From the cell containing the given text, extract its center point as [x, y] coordinate. 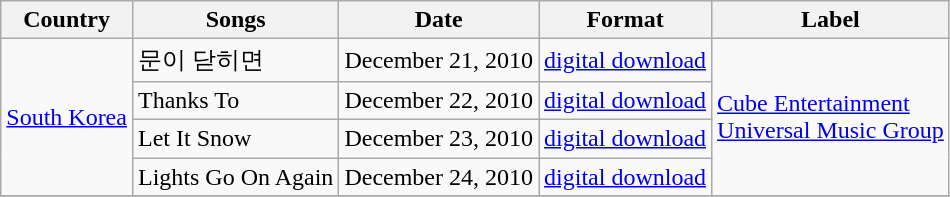
Label [831, 20]
December 21, 2010 [439, 60]
Country [67, 20]
Format [626, 20]
South Korea [67, 118]
Lights Go On Again [235, 177]
Thanks To [235, 100]
Songs [235, 20]
December 22, 2010 [439, 100]
문이 닫히면 [235, 60]
December 24, 2010 [439, 177]
December 23, 2010 [439, 138]
Date [439, 20]
Let It Snow [235, 138]
Cube EntertainmentUniversal Music Group [831, 118]
